Detect which cell encompasses the target text, then output its (X, Y) center coordinate. 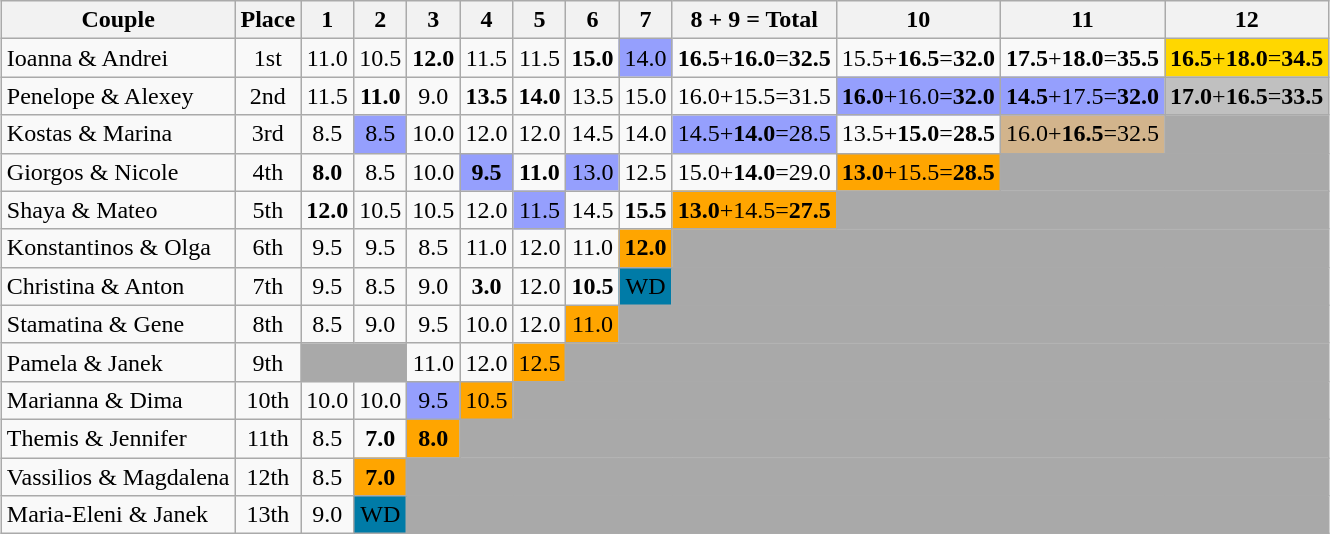
15.5+16.5=32.0 (918, 58)
4th (268, 172)
14.5+17.5=32.0 (1082, 96)
Marianna & Dima (118, 400)
15.0+14.0=29.0 (754, 172)
Vassilios & Magdalena (118, 477)
13.5+15.0=28.5 (918, 134)
Giorgos & Nicole (118, 172)
2 (380, 20)
Kostas & Marina (118, 134)
1st (268, 58)
7th (268, 286)
2nd (268, 96)
11th (268, 438)
16.0+15.5=31.5 (754, 96)
16.0+16.5=32.5 (1082, 134)
Penelope & Alexey (118, 96)
Place (268, 20)
16.5+16.0=32.5 (754, 58)
Maria-Eleni & Janek (118, 515)
12th (268, 477)
Christina & Anton (118, 286)
Ioanna & Andrei (118, 58)
7 (646, 20)
Couple (118, 20)
6th (268, 248)
Themis & Jennifer (118, 438)
8 + 9 = Total (754, 20)
5 (540, 20)
15.5 (646, 210)
3.0 (486, 286)
10 (918, 20)
1 (328, 20)
4 (486, 20)
16.0+16.0=32.0 (918, 96)
13.0+14.5=27.5 (754, 210)
Pamela & Janek (118, 362)
13.0 (592, 172)
17.5+18.0=35.5 (1082, 58)
10th (268, 400)
11 (1082, 20)
17.0+16.5=33.5 (1247, 96)
5th (268, 210)
16.5+18.0=34.5 (1247, 58)
9th (268, 362)
14.5+14.0=28.5 (754, 134)
Shaya & Mateo (118, 210)
3rd (268, 134)
6 (592, 20)
12 (1247, 20)
13th (268, 515)
13.0+15.5=28.5 (918, 172)
Konstantinos & Olga (118, 248)
8th (268, 324)
Stamatina & Gene (118, 324)
3 (434, 20)
